Pinpoint the cell where the given text exists, returning its (x, y) midpoint coordinate. 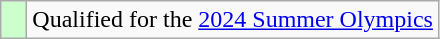
Qualified for the 2024 Summer Olympics (233, 20)
